Provide the (X, Y) coordinate of the cell's center where the given text is located.  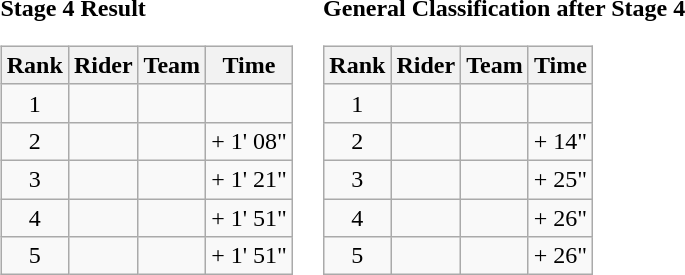
+ 25" (560, 179)
+ 14" (560, 141)
+ 1' 21" (250, 179)
+ 1' 08" (250, 141)
